Find where the given text appears and provide that cell's center as (x, y) coordinate. 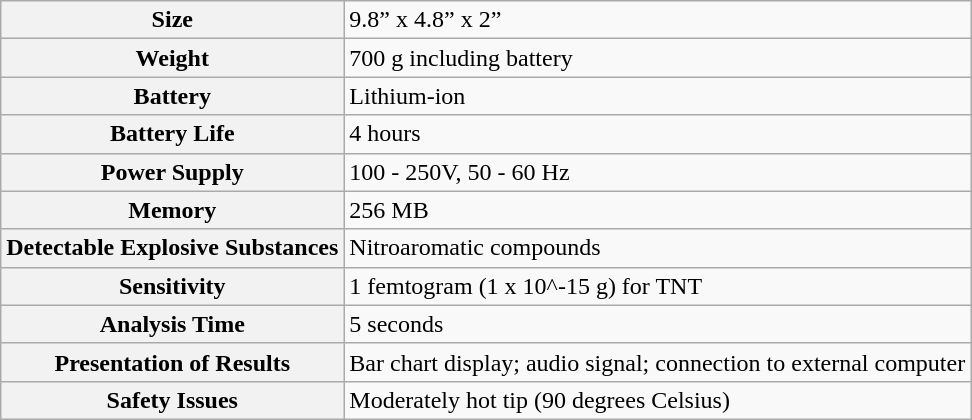
Nitroaromatic compounds (658, 248)
Memory (172, 210)
Bar chart display; audio signal; connection to external computer (658, 362)
5 seconds (658, 324)
Weight (172, 58)
4 hours (658, 134)
9.8” x 4.8” x 2” (658, 20)
100 - 250V, 50 - 60 Hz (658, 172)
Sensitivity (172, 286)
Detectable Explosive Substances (172, 248)
Power Supply (172, 172)
700 g including battery (658, 58)
Battery (172, 96)
Analysis Time (172, 324)
Safety Issues (172, 400)
1 femtogram (1 x 10^-15 g) for TNT (658, 286)
Presentation of Results (172, 362)
Size (172, 20)
Battery Life (172, 134)
256 MB (658, 210)
Moderately hot tip (90 degrees Celsius) (658, 400)
Lithium-ion (658, 96)
